Provide the (X, Y) coordinate of the cell's center where the given text is located.  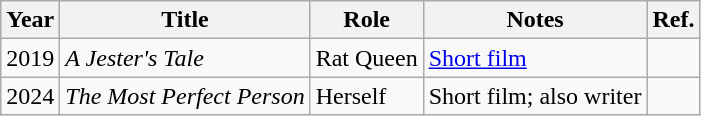
Title (185, 20)
Short film; also writer (535, 96)
Ref. (674, 20)
2024 (30, 96)
Rat Queen (366, 58)
Notes (535, 20)
Year (30, 20)
Short film (535, 58)
A Jester's Tale (185, 58)
The Most Perfect Person (185, 96)
Role (366, 20)
Herself (366, 96)
2019 (30, 58)
